Identify which cell holds the provided text, then report its (x, y) central coordinate. 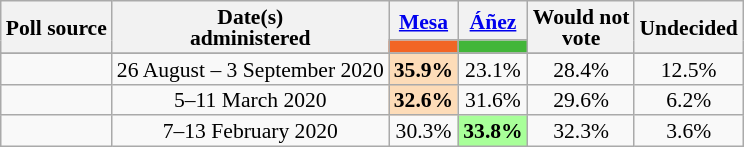
30.3% (424, 132)
Mesa (424, 20)
Áñez (492, 20)
7–13 February 2020 (250, 132)
33.8% (492, 132)
12.5% (688, 68)
26 August – 3 September 2020 (250, 68)
31.6% (492, 100)
35.9% (424, 68)
32.3% (582, 132)
Poll source (56, 27)
Date(s)administered (250, 27)
6.2% (688, 100)
5–11 March 2020 (250, 100)
Would notvote (582, 27)
32.6% (424, 100)
29.6% (582, 100)
23.1% (492, 68)
Undecided (688, 27)
3.6% (688, 132)
28.4% (582, 68)
